Extract the (x, y) coordinate from the center of the cell holding the provided text.  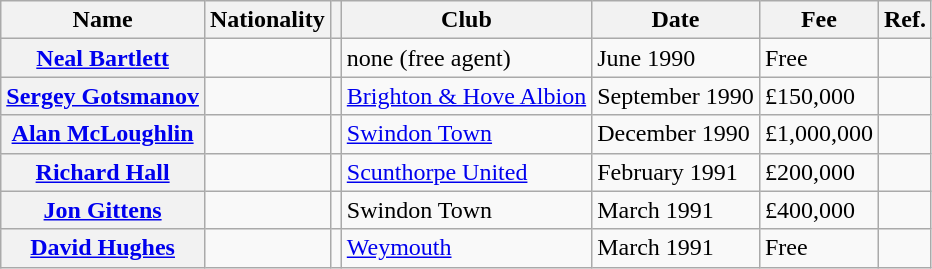
none (free agent) (466, 58)
Date (676, 20)
Club (466, 20)
Ref. (904, 20)
Brighton & Hove Albion (466, 96)
September 1990 (676, 96)
£200,000 (818, 172)
Sergey Gotsmanov (103, 96)
February 1991 (676, 172)
Alan McLoughlin (103, 134)
December 1990 (676, 134)
Jon Gittens (103, 210)
Scunthorpe United (466, 172)
June 1990 (676, 58)
David Hughes (103, 248)
Weymouth (466, 248)
Richard Hall (103, 172)
£400,000 (818, 210)
Fee (818, 20)
£150,000 (818, 96)
£1,000,000 (818, 134)
Neal Bartlett (103, 58)
Name (103, 20)
Nationality (267, 20)
